Detect which cell encompasses the target text, then output its (x, y) center coordinate. 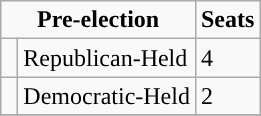
2 (227, 96)
Republican-Held (107, 58)
4 (227, 58)
Seats (227, 20)
Pre-election (98, 20)
Democratic-Held (107, 96)
